Pinpoint the cell where the given text exists, returning its [x, y] midpoint coordinate. 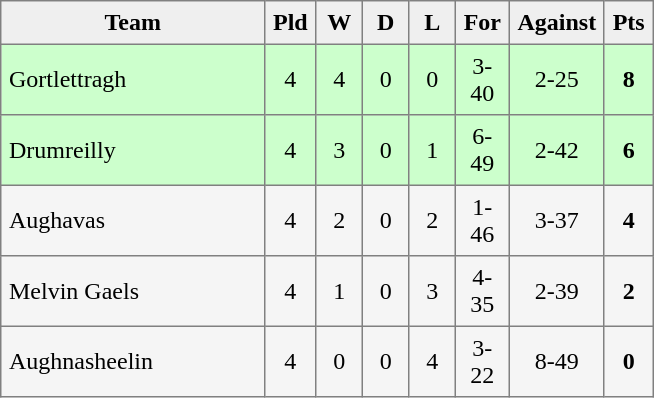
Aughnasheelin [133, 361]
Drumreilly [133, 150]
D [385, 23]
2-39 [556, 291]
8 [628, 79]
Against [556, 23]
Melvin Gaels [133, 291]
2-25 [556, 79]
6 [628, 150]
3-22 [482, 361]
2-42 [556, 150]
Pld [290, 23]
6-49 [482, 150]
3-40 [482, 79]
Team [133, 23]
W [339, 23]
4-35 [482, 291]
Gortlettragh [133, 79]
Aughavas [133, 220]
1-46 [482, 220]
L [432, 23]
Pts [628, 23]
8-49 [556, 361]
For [482, 23]
3-37 [556, 220]
